Search for the cell housing the specified text and yield its (x, y) center coordinate. 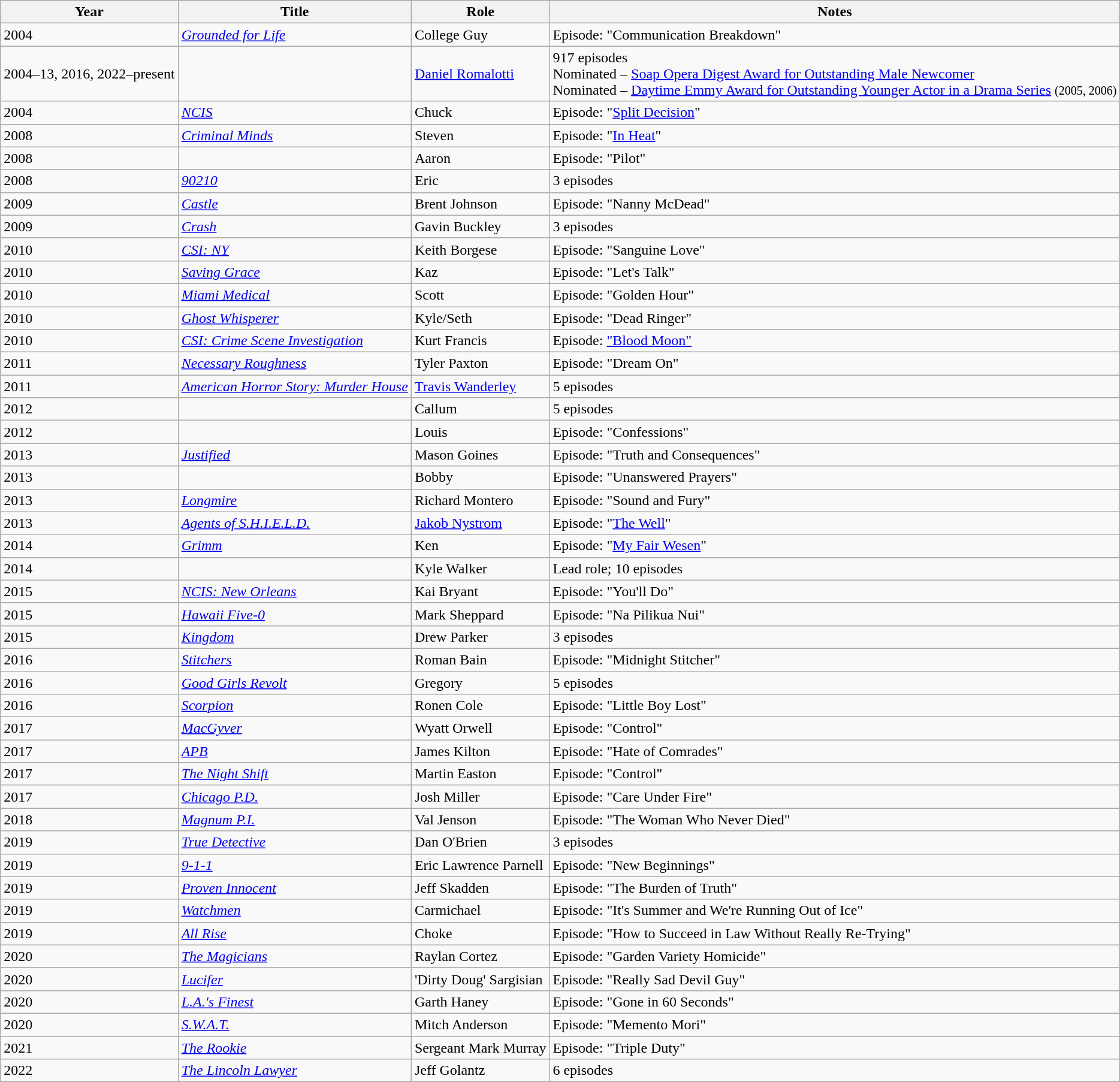
Episode: "Communication Breakdown" (835, 35)
Episode: "The Well" (835, 523)
Roman Bain (481, 660)
Proven Innocent (295, 888)
Martin Easton (481, 774)
Garth Haney (481, 1002)
Kurt Francis (481, 341)
Brent Johnson (481, 204)
Jeff Golantz (481, 1071)
Raylan Cortez (481, 956)
6 episodes (835, 1071)
Grounded for Life (295, 35)
'Dirty Doug' Sargisian (481, 979)
The Lincoln Lawyer (295, 1071)
Episode: "Triple Duty" (835, 1048)
Agents of S.H.I.E.L.D. (295, 523)
Callum (481, 409)
Eric (481, 181)
Kai Bryant (481, 591)
Jakob Nystrom (481, 523)
All Rise (295, 933)
Episode: "Sanguine Love" (835, 249)
Episode: "Garden Variety Homicide" (835, 956)
Scott (481, 295)
Episode: "It's Summer and We're Running Out of Ice" (835, 911)
Gregory (481, 682)
Episode: "Memento Mori" (835, 1024)
Castle (295, 204)
Episode: "Gone in 60 Seconds" (835, 1002)
Grimm (295, 546)
Hawaii Five-0 (295, 614)
Mark Sheppard (481, 614)
90210 (295, 181)
Role (481, 12)
Episode: "Nanny McDead" (835, 204)
2004–13, 2016, 2022–present (89, 74)
Episode: "Hate of Comrades" (835, 751)
Year (89, 12)
9-1-1 (295, 865)
Episode: "Confessions" (835, 432)
Kaz (481, 272)
Saving Grace (295, 272)
Kyle/Seth (481, 318)
Episode: "You'll Do" (835, 591)
Bobby (481, 477)
Episode: "Dream On" (835, 364)
Episode: "New Beginnings" (835, 865)
Episode: "How to Succeed in Law Without Really Re-Trying" (835, 933)
2022 (89, 1071)
Episode: "Split Decision" (835, 113)
Sergeant Mark Murray (481, 1048)
MacGyver (295, 729)
Josh Miller (481, 797)
Good Girls Revolt (295, 682)
Longmire (295, 500)
Miami Medical (295, 295)
2021 (89, 1048)
L.A.'s Finest (295, 1002)
Episode: "Let's Talk" (835, 272)
Episode: "In Heat" (835, 135)
Title (295, 12)
Ghost Whisperer (295, 318)
Episode: "The Burden of Truth" (835, 888)
Episode: "Sound and Fury" (835, 500)
Episode: "The Woman Who Never Died" (835, 820)
Episode: "Care Under Fire" (835, 797)
Episode: "Truth and Consequences" (835, 455)
Chuck (481, 113)
Mason Goines (481, 455)
NCIS: New Orleans (295, 591)
The Magicians (295, 956)
Ken (481, 546)
Chicago P.D. (295, 797)
Magnum P.I. (295, 820)
Keith Borgese (481, 249)
Watchmen (295, 911)
Episode: "Little Boy Lost" (835, 706)
The Rookie (295, 1048)
Episode: "Pilot" (835, 158)
Gavin Buckley (481, 226)
Criminal Minds (295, 135)
Tyler Paxton (481, 364)
Crash (295, 226)
Steven (481, 135)
Notes (835, 12)
Stitchers (295, 660)
Episode: "My Fair Wesen" (835, 546)
Dan O'Brien (481, 842)
NCIS (295, 113)
CSI: Crime Scene Investigation (295, 341)
Episode: "Really Sad Devil Guy" (835, 979)
Drew Parker (481, 637)
Travis Wanderley (481, 386)
Lead role; 10 episodes (835, 569)
Episode: "Midnight Stitcher" (835, 660)
Louis (481, 432)
James Kilton (481, 751)
S.W.A.T. (295, 1024)
Scorpion (295, 706)
True Detective (295, 842)
Carmichael (481, 911)
Episode: "Na Pilikua Nui" (835, 614)
Episode: "Blood Moon" (835, 341)
Jeff Skadden (481, 888)
The Night Shift (295, 774)
Kyle Walker (481, 569)
Ronen Cole (481, 706)
APB (295, 751)
College Guy (481, 35)
CSI: NY (295, 249)
Episode: "Unanswered Prayers" (835, 477)
Wyatt Orwell (481, 729)
Choke (481, 933)
American Horror Story: Murder House (295, 386)
Necessary Roughness (295, 364)
Richard Montero (481, 500)
Aaron (481, 158)
Episode: "Dead Ringer" (835, 318)
Justified (295, 455)
Mitch Anderson (481, 1024)
Daniel Romalotti (481, 74)
2018 (89, 820)
Kingdom (295, 637)
Lucifer (295, 979)
Val Jenson (481, 820)
Eric Lawrence Parnell (481, 865)
Episode: "Golden Hour" (835, 295)
